Pinpoint the cell where the given text exists, returning its (X, Y) midpoint coordinate. 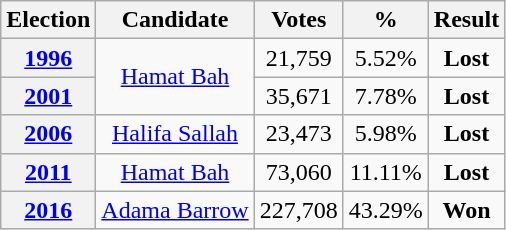
1996 (48, 58)
7.78% (386, 96)
5.52% (386, 58)
Won (466, 210)
35,671 (298, 96)
43.29% (386, 210)
11.11% (386, 172)
Candidate (175, 20)
21,759 (298, 58)
2016 (48, 210)
73,060 (298, 172)
% (386, 20)
Halifa Sallah (175, 134)
2006 (48, 134)
Result (466, 20)
Votes (298, 20)
2011 (48, 172)
23,473 (298, 134)
5.98% (386, 134)
227,708 (298, 210)
Adama Barrow (175, 210)
2001 (48, 96)
Election (48, 20)
